Identify which cell holds the provided text, then report its (x, y) central coordinate. 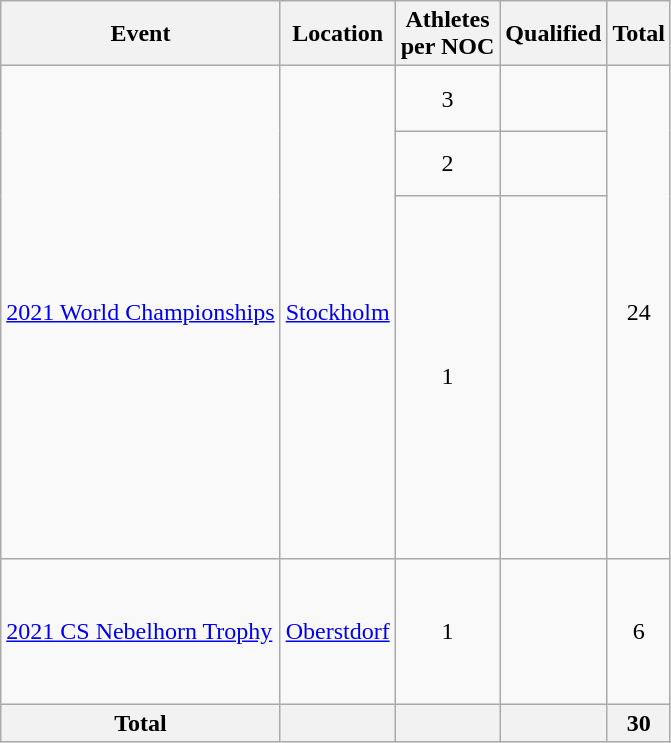
6 (639, 631)
Event (140, 34)
3 (448, 98)
Oberstdorf (338, 631)
Stockholm (338, 312)
30 (639, 723)
2021 World Championships (140, 312)
24 (639, 312)
Athletes per NOC (448, 34)
Location (338, 34)
Qualified (554, 34)
2 (448, 164)
2021 CS Nebelhorn Trophy (140, 631)
